Return (x, y) of the center of cell containing provided text 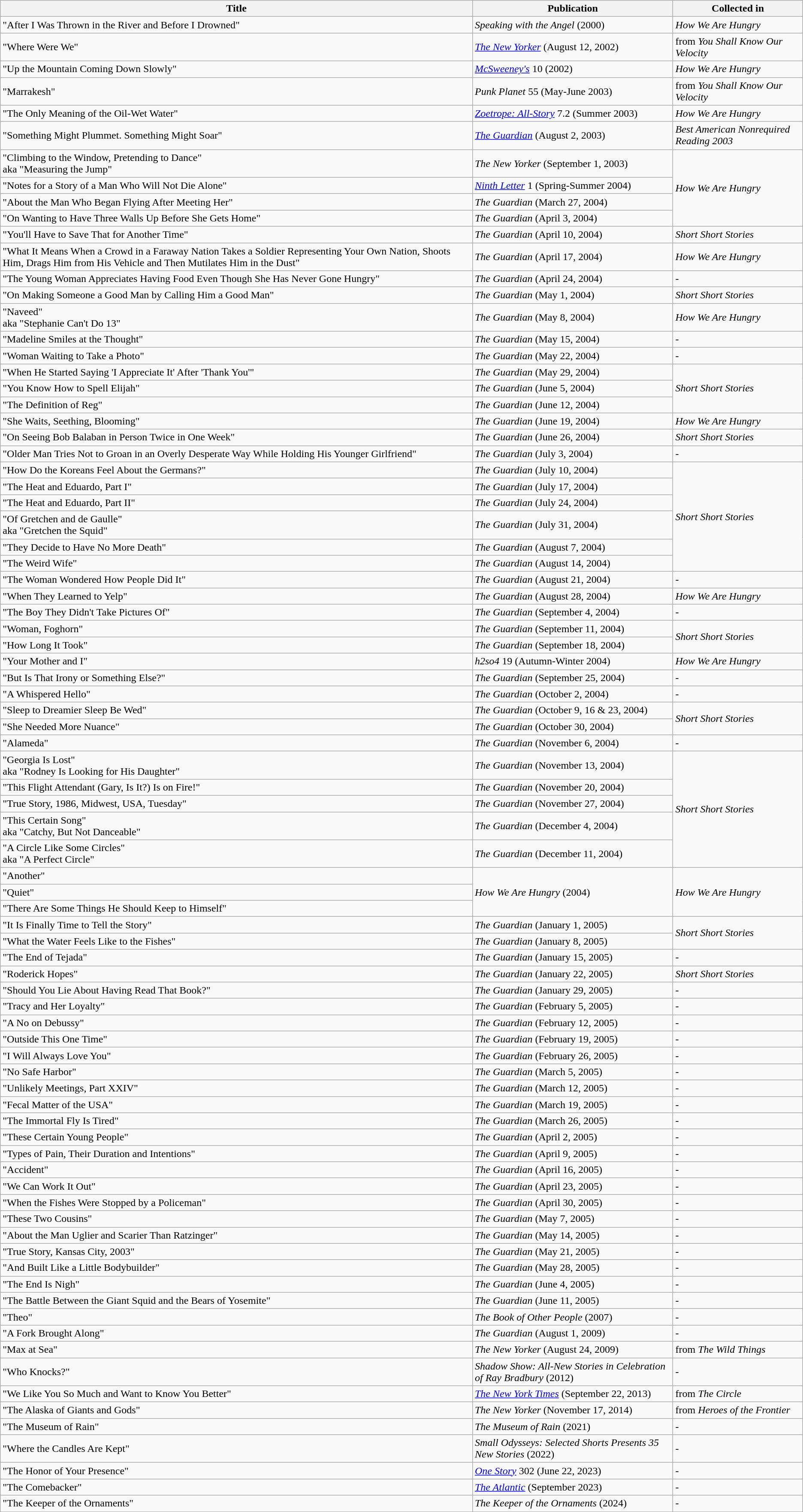
The Guardian (April 23, 2005) (573, 1186)
"The Alaska of Giants and Gods" (237, 1410)
"We Like You So Much and Want to Know You Better" (237, 1394)
One Story 302 (June 22, 2023) (573, 1471)
"Older Man Tries Not to Groan in an Overly Desperate Way While Holding His Younger Girlfriend" (237, 454)
"It Is Finally Time to Tell the Story" (237, 925)
"About the Man Who Began Flying After Meeting Her" (237, 202)
"Another" (237, 876)
The Guardian (April 10, 2004) (573, 234)
The Guardian (June 5, 2004) (573, 388)
"True Story, 1986, Midwest, USA, Tuesday" (237, 803)
Publication (573, 9)
The Guardian (May 29, 2004) (573, 372)
The Guardian (January 29, 2005) (573, 990)
"Unlikely Meetings, Part XXIV" (237, 1088)
"This Flight Attendant (Gary, Is It?) Is on Fire!" (237, 787)
"Outside This One Time" (237, 1039)
"Quiet" (237, 892)
"A No on Debussy" (237, 1023)
"On Wanting to Have Three Walls Up Before She Gets Home" (237, 218)
Best American Nonrequired Reading 2003 (738, 136)
The Guardian (September 4, 2004) (573, 612)
"The Definition of Reg" (237, 405)
The Guardian (June 19, 2004) (573, 421)
Small Odysseys: Selected Shorts Presents 35 New Stories (2022) (573, 1449)
The Guardian (February 12, 2005) (573, 1023)
"We Can Work It Out" (237, 1186)
The Guardian (March 19, 2005) (573, 1104)
The New Yorker (November 17, 2014) (573, 1410)
"How Long It Took" (237, 645)
"Theo" (237, 1317)
"Sleep to Dreamier Sleep Be Wed" (237, 710)
"A Whispered Hello" (237, 694)
"The Young Woman Appreciates Having Food Even Though She Has Never Gone Hungry" (237, 279)
The Guardian (June 26, 2004) (573, 437)
The Guardian (November 6, 2004) (573, 743)
Title (237, 9)
"These Two Cousins" (237, 1219)
"When He Started Saying 'I Appreciate It' After 'Thank You'" (237, 372)
"These Certain Young People" (237, 1137)
The Guardian (October 2, 2004) (573, 694)
The Guardian (January 8, 2005) (573, 941)
The Guardian (November 20, 2004) (573, 787)
"The Only Meaning of the Oil-Wet Water" (237, 113)
"A Circle Like Some Circles"aka "A Perfect Circle" (237, 854)
The Guardian (April 30, 2005) (573, 1203)
The Guardian (April 9, 2005) (573, 1154)
The Guardian (October 9, 16 & 23, 2004) (573, 710)
"Should You Lie About Having Read That Book?" (237, 990)
"Naveed"aka "Stephanie Can't Do 13" (237, 318)
The New Yorker (September 1, 2003) (573, 163)
The Guardian (April 16, 2005) (573, 1170)
"The Heat and Eduardo, Part I" (237, 486)
The Guardian (August 21, 2004) (573, 580)
The Guardian (June 4, 2005) (573, 1284)
"Notes for a Story of a Man Who Will Not Die Alone" (237, 185)
"They Decide to Have No More Death" (237, 547)
"Marrakesh" (237, 91)
The Guardian (February 19, 2005) (573, 1039)
"The Woman Wondered How People Did It" (237, 580)
"Woman Waiting to Take a Photo" (237, 356)
The Guardian (May 15, 2004) (573, 339)
"This Certain Song"aka "Catchy, But Not Danceable" (237, 826)
"You'll Have to Save That for Another Time" (237, 234)
McSweeney's 10 (2002) (573, 69)
Collected in (738, 9)
The Guardian (March 12, 2005) (573, 1088)
"And Built Like a Little Bodybuilder" (237, 1268)
The Guardian (March 5, 2005) (573, 1072)
The Guardian (May 8, 2004) (573, 318)
"Your Mother and I" (237, 661)
"The Heat and Eduardo, Part II" (237, 503)
The Museum of Rain (2021) (573, 1427)
Punk Planet 55 (May-June 2003) (573, 91)
"Climbing to the Window, Pretending to Dance"aka "Measuring the Jump" (237, 163)
The Guardian (January 15, 2005) (573, 957)
"The Museum of Rain" (237, 1427)
"No Safe Harbor" (237, 1072)
The Guardian (May 22, 2004) (573, 356)
The Guardian (July 10, 2004) (573, 470)
The Keeper of the Ornaments (2024) (573, 1503)
The Guardian (August 28, 2004) (573, 596)
"There Are Some Things He Should Keep to Himself" (237, 909)
The Guardian (January 22, 2005) (573, 974)
h2so4 19 (Autumn-Winter 2004) (573, 661)
The Guardian (December 11, 2004) (573, 854)
"The Immortal Fly Is Tired" (237, 1121)
from The Wild Things (738, 1349)
"Accident" (237, 1170)
"Madeline Smiles at the Thought" (237, 339)
Speaking with the Angel (2000) (573, 25)
The Guardian (March 26, 2005) (573, 1121)
The Guardian (October 30, 2004) (573, 727)
"Types of Pain, Their Duration and Intentions" (237, 1154)
"The Battle Between the Giant Squid and the Bears of Yosemite" (237, 1300)
Ninth Letter 1 (Spring-Summer 2004) (573, 185)
The Guardian (November 13, 2004) (573, 765)
The Guardian (January 1, 2005) (573, 925)
The Guardian (May 14, 2005) (573, 1235)
The Guardian (December 4, 2004) (573, 826)
Zoetrope: All-Story 7.2 (Summer 2003) (573, 113)
"The Honor of Your Presence" (237, 1471)
The Guardian (June 11, 2005) (573, 1300)
The Guardian (July 17, 2004) (573, 486)
"Who Knocks?" (237, 1372)
The Guardian (September 25, 2004) (573, 678)
The Guardian (August 7, 2004) (573, 547)
"About the Man Uglier and Scarier Than Ratzinger" (237, 1235)
The Guardian (July 31, 2004) (573, 524)
The New Yorker (August 24, 2009) (573, 1349)
"How Do the Koreans Feel About the Germans?" (237, 470)
"When the Fishes Were Stopped by a Policeman" (237, 1203)
The Guardian (September 18, 2004) (573, 645)
"What the Water Feels Like to the Fishes" (237, 941)
The Guardian (July 3, 2004) (573, 454)
"The Comebacker" (237, 1487)
The Atlantic (September 2023) (573, 1487)
"Tracy and Her Loyalty" (237, 1006)
"She Needed More Nuance" (237, 727)
"Woman, Foghorn" (237, 629)
The Guardian (August 2, 2003) (573, 136)
"When They Learned to Yelp" (237, 596)
"The Weird Wife" (237, 564)
"I Will Always Love You" (237, 1055)
"On Making Someone a Good Man by Calling Him a Good Man" (237, 295)
"Something Might Plummet. Something Might Soar" (237, 136)
"Where the Candles Are Kept" (237, 1449)
The Book of Other People (2007) (573, 1317)
The Guardian (November 27, 2004) (573, 803)
"Roderick Hopes" (237, 974)
The Guardian (June 12, 2004) (573, 405)
"Where Were We" (237, 47)
The Guardian (May 1, 2004) (573, 295)
from Heroes of the Frontier (738, 1410)
The Guardian (August 14, 2004) (573, 564)
The Guardian (April 3, 2004) (573, 218)
The New York Times (September 22, 2013) (573, 1394)
"Up the Mountain Coming Down Slowly" (237, 69)
The Guardian (April 24, 2004) (573, 279)
The Guardian (September 11, 2004) (573, 629)
"On Seeing Bob Balaban in Person Twice in One Week" (237, 437)
The Guardian (August 1, 2009) (573, 1333)
"The Boy They Didn't Take Pictures Of" (237, 612)
The New Yorker (August 12, 2002) (573, 47)
The Guardian (April 2, 2005) (573, 1137)
The Guardian (March 27, 2004) (573, 202)
from The Circle (738, 1394)
"Georgia Is Lost"aka "Rodney Is Looking for His Daughter" (237, 765)
"Max at Sea" (237, 1349)
"But Is That Irony or Something Else?" (237, 678)
"Fecal Matter of the USA" (237, 1104)
"The Keeper of the Ornaments" (237, 1503)
"She Waits, Seething, Blooming" (237, 421)
The Guardian (February 26, 2005) (573, 1055)
The Guardian (July 24, 2004) (573, 503)
Shadow Show: All-New Stories in Celebration of Ray Bradbury (2012) (573, 1372)
The Guardian (April 17, 2004) (573, 257)
"The End Is Nigh" (237, 1284)
"After I Was Thrown in the River and Before I Drowned" (237, 25)
How We Are Hungry (2004) (573, 892)
"True Story, Kansas City, 2003" (237, 1251)
"Of Gretchen and de Gaulle"aka "Gretchen the Squid" (237, 524)
The Guardian (May 21, 2005) (573, 1251)
The Guardian (February 5, 2005) (573, 1006)
"A Fork Brought Along" (237, 1333)
"You Know How to Spell Elijah" (237, 388)
The Guardian (May 28, 2005) (573, 1268)
"Alameda" (237, 743)
The Guardian (May 7, 2005) (573, 1219)
"The End of Tejada" (237, 957)
